For the text-containing cell, return its midpoint in (X, Y) coordinate format. 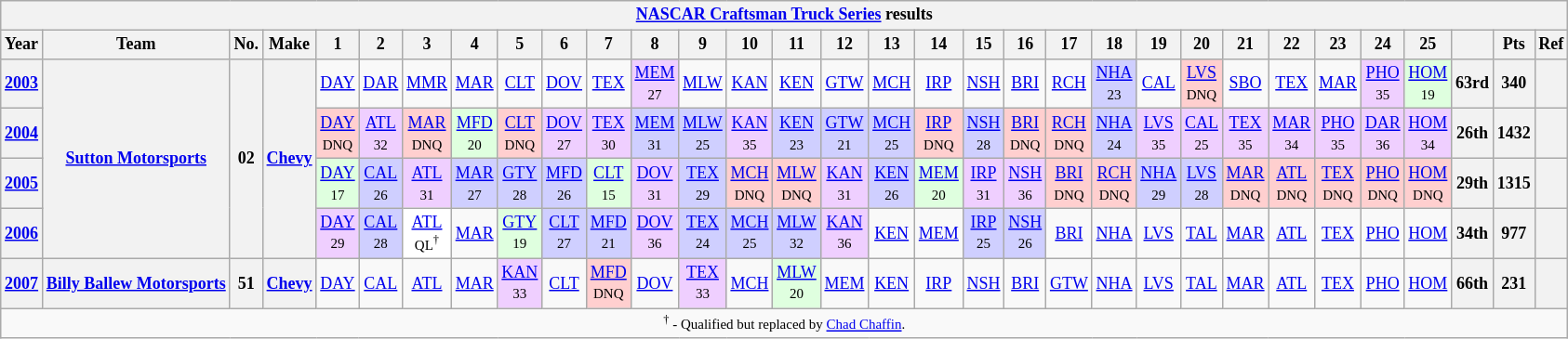
IRP25 (984, 233)
LVS35 (1159, 134)
NHA23 (1114, 84)
GTW21 (844, 134)
66th (1473, 283)
16 (1025, 45)
KAN31 (844, 183)
HOMDNQ (1428, 183)
TEX35 (1245, 134)
NHA24 (1114, 134)
Billy Ballew Motorsports (136, 283)
MFD21 (608, 233)
1 (338, 45)
IRP31 (984, 183)
ATL32 (381, 134)
4 (474, 45)
KAN (750, 84)
MLWDNQ (796, 183)
DAY29 (338, 233)
19 (1159, 45)
HOM19 (1428, 84)
Year (22, 45)
SBO (1245, 84)
6 (565, 45)
21 (1245, 45)
15 (984, 45)
MAR27 (474, 183)
63rd (1473, 84)
CLTDNQ (520, 134)
9 (703, 45)
CAL26 (381, 183)
Make (289, 45)
12 (844, 45)
3 (428, 45)
18 (1114, 45)
Pts (1514, 45)
20 (1202, 45)
KAN33 (520, 283)
CLT27 (565, 233)
Ref (1551, 45)
NSH36 (1025, 183)
DAY17 (338, 183)
10 (750, 45)
ATL31 (428, 183)
11 (796, 45)
CAL25 (1202, 134)
MCHDNQ (750, 183)
GTY19 (520, 233)
MAR34 (1292, 134)
TEX33 (703, 283)
DAR36 (1382, 134)
1432 (1514, 134)
17 (1070, 45)
34th (1473, 233)
13 (892, 45)
DOV36 (655, 233)
MFD20 (474, 134)
LVSDNQ (1202, 84)
HOM34 (1428, 134)
977 (1514, 233)
DAR (381, 84)
25 (1428, 45)
29th (1473, 183)
NSH26 (1025, 233)
8 (655, 45)
2006 (22, 233)
5 (520, 45)
MEM27 (655, 84)
GTY28 (520, 183)
IRPDNQ (938, 134)
NHA29 (1159, 183)
2004 (22, 134)
Team (136, 45)
DOV31 (655, 183)
51 (246, 283)
DAYDNQ (338, 134)
TEXDNQ (1338, 183)
MEM31 (655, 134)
2003 (22, 84)
Sutton Motorsports (136, 158)
24 (1382, 45)
MMR (428, 84)
DOV27 (565, 134)
MLW25 (703, 134)
ATLDNQ (1292, 183)
† - Qualified but replaced by Chad Chaffin. (785, 323)
2 (381, 45)
1315 (1514, 183)
PHODNQ (1382, 183)
RCH (1070, 84)
KEN23 (796, 134)
ATLQL† (428, 233)
2007 (22, 283)
NASCAR Craftsman Truck Series results (785, 15)
23 (1338, 45)
No. (246, 45)
26th (1473, 134)
2005 (22, 183)
7 (608, 45)
KAN36 (844, 233)
231 (1514, 283)
14 (938, 45)
22 (1292, 45)
MFD26 (565, 183)
MFDDNQ (608, 283)
TEX30 (608, 134)
MLW32 (796, 233)
MLW (703, 84)
CLT15 (608, 183)
MLW20 (796, 283)
02 (246, 158)
NSH28 (984, 134)
CAL28 (381, 233)
LVS28 (1202, 183)
TEX24 (703, 233)
KAN35 (750, 134)
KEN26 (892, 183)
TEX29 (703, 183)
340 (1514, 84)
MEM20 (938, 183)
